Capture the cell that displays the provided text and extract its (x, y) central coordinate. 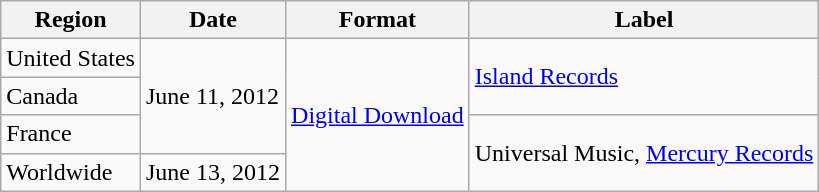
Universal Music, Mercury Records (644, 153)
France (71, 134)
June 13, 2012 (212, 172)
Digital Download (378, 115)
Label (644, 20)
Format (378, 20)
Date (212, 20)
Island Records (644, 77)
Canada (71, 96)
Worldwide (71, 172)
United States (71, 58)
June 11, 2012 (212, 96)
Region (71, 20)
